Pinpoint the cell where the given text exists, returning its (X, Y) midpoint coordinate. 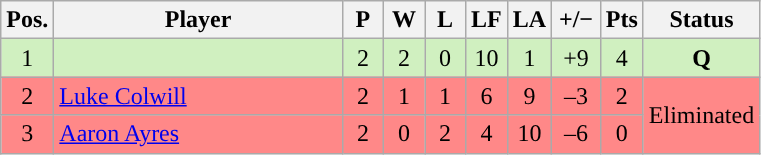
–3 (576, 96)
Eliminated (701, 115)
–6 (576, 134)
L (444, 20)
3 (28, 134)
Aaron Ayres (198, 134)
Player (198, 20)
Pts (622, 20)
LA (529, 20)
Pos. (28, 20)
W (404, 20)
9 (529, 96)
6 (487, 96)
P (362, 20)
Status (701, 20)
Q (701, 58)
+/− (576, 20)
+9 (576, 58)
Luke Colwill (198, 96)
LF (487, 20)
